For the text-containing cell, return its midpoint in (x, y) coordinate format. 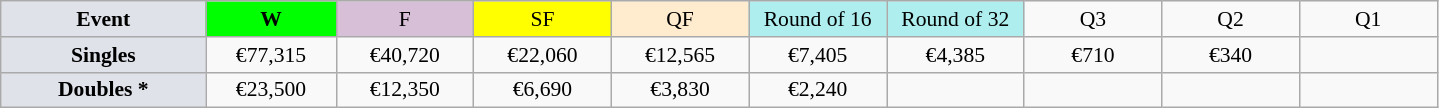
€3,830 (680, 90)
W (271, 19)
Doubles * (104, 90)
€22,060 (543, 55)
Event (104, 19)
€77,315 (271, 55)
€7,405 (818, 55)
QF (680, 19)
Q1 (1368, 19)
€12,350 (405, 90)
Singles (104, 55)
Q3 (1093, 19)
€4,385 (955, 55)
SF (543, 19)
Q2 (1231, 19)
€23,500 (271, 90)
€2,240 (818, 90)
F (405, 19)
€40,720 (405, 55)
Round of 32 (955, 19)
€710 (1093, 55)
€340 (1231, 55)
€12,565 (680, 55)
Round of 16 (818, 19)
€6,690 (543, 90)
